From the cell containing the given text, extract its center point as (x, y) coordinate. 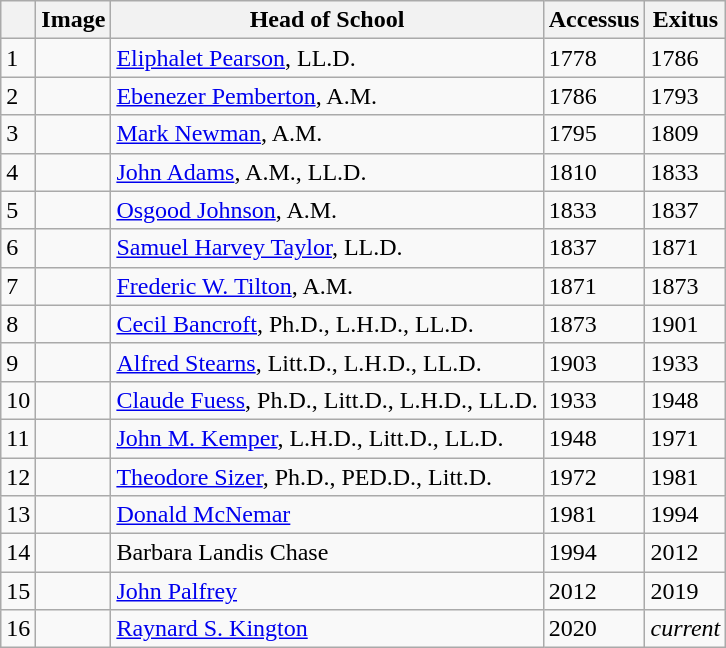
Ebenezer Pemberton, A.M. (327, 96)
5 (18, 210)
10 (18, 400)
2020 (594, 629)
2019 (686, 591)
John Adams, A.M., LL.D. (327, 172)
Frederic W. Tilton, A.M. (327, 286)
Exitus (686, 20)
1793 (686, 96)
13 (18, 515)
John M. Kemper, L.H.D., Litt.D., LL.D. (327, 438)
Cecil Bancroft, Ph.D., L.H.D., LL.D. (327, 324)
current (686, 629)
Theodore Sizer, Ph.D., PED.D., Litt.D. (327, 477)
2 (18, 96)
1809 (686, 134)
14 (18, 553)
Raynard S. Kington (327, 629)
Head of School (327, 20)
Claude Fuess, Ph.D., Litt.D., L.H.D., LL.D. (327, 400)
4 (18, 172)
1810 (594, 172)
7 (18, 286)
16 (18, 629)
1971 (686, 438)
Accessus (594, 20)
Donald McNemar (327, 515)
8 (18, 324)
11 (18, 438)
1 (18, 58)
Mark Newman, A.M. (327, 134)
Eliphalet Pearson, LL.D. (327, 58)
John Palfrey (327, 591)
12 (18, 477)
1903 (594, 362)
6 (18, 248)
Image (74, 20)
9 (18, 362)
3 (18, 134)
1795 (594, 134)
1972 (594, 477)
Alfred Stearns, Litt.D., L.H.D., LL.D. (327, 362)
1778 (594, 58)
Barbara Landis Chase (327, 553)
Osgood Johnson, A.M. (327, 210)
1901 (686, 324)
15 (18, 591)
Samuel Harvey Taylor, LL.D. (327, 248)
